Pinpoint the cell where the given text exists, returning its [x, y] midpoint coordinate. 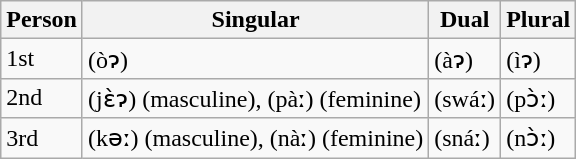
Dual [465, 20]
(kəː) (masculine), (nàː) (feminine) [255, 138]
2nd [42, 98]
(swáː) [465, 98]
Singular [255, 20]
(snáː) [465, 138]
(òɂ) [255, 59]
(nɔ̀ː) [538, 138]
(jɛ̀ɂ) (masculine), (pàː) (feminine) [255, 98]
(ìɂ) [538, 59]
3rd [42, 138]
1st [42, 59]
(pɔ̀ː) [538, 98]
Person [42, 20]
(àɂ) [465, 59]
Plural [538, 20]
